Identify which cell holds the provided text, then report its (x, y) central coordinate. 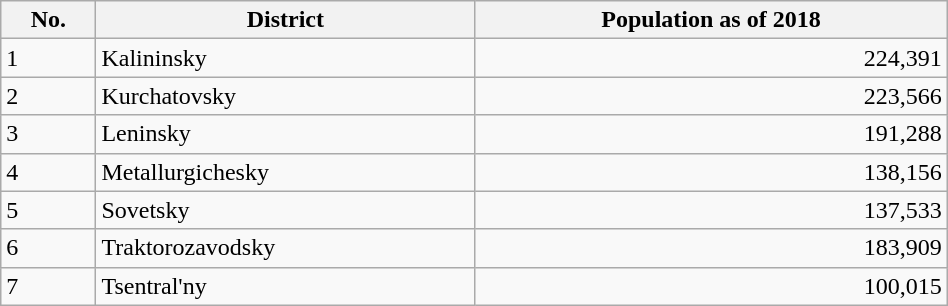
3 (48, 134)
Kurchatovsky (286, 96)
Metallurgichesky (286, 172)
5 (48, 210)
6 (48, 248)
No. (48, 20)
4 (48, 172)
Kalininsky (286, 58)
Traktorozavodsky (286, 248)
7 (48, 286)
Leninsky (286, 134)
183,909 (711, 248)
138,156 (711, 172)
224,391 (711, 58)
District (286, 20)
1 (48, 58)
223,566 (711, 96)
137,533 (711, 210)
Tsentral'ny (286, 286)
191,288 (711, 134)
100,015 (711, 286)
Population as of 2018 (711, 20)
2 (48, 96)
Sovetsky (286, 210)
